From the cell containing the given text, extract its center point as [x, y] coordinate. 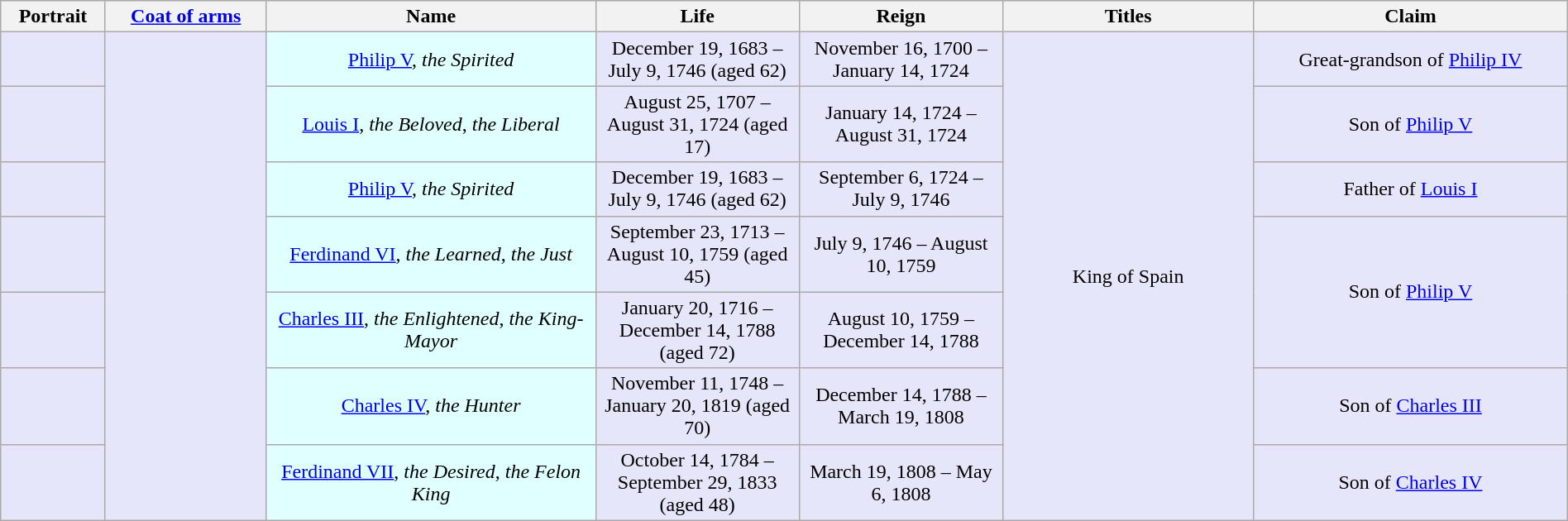
Son of Charles III [1411, 406]
January 14, 1724 – August 31, 1724 [901, 124]
July 9, 1746 – August 10, 1759 [901, 254]
September 23, 1713 – August 10, 1759 (aged 45) [697, 254]
Life [697, 17]
November 16, 1700 – January 14, 1724 [901, 60]
Ferdinand VII, the Desired, the Felon King [431, 482]
Name [431, 17]
Portrait [53, 17]
December 14, 1788 – March 19, 1808 [901, 406]
Claim [1411, 17]
August 25, 1707 – August 31, 1724 (aged 17) [697, 124]
January 20, 1716 – December 14, 1788 (aged 72) [697, 330]
Great-grandson of Philip IV [1411, 60]
October 14, 1784 – September 29, 1833 (aged 48) [697, 482]
September 6, 1724 – July 9, 1746 [901, 189]
Titles [1128, 17]
Father of Louis I [1411, 189]
Charles IV, the Hunter [431, 406]
Coat of arms [185, 17]
Ferdinand VI, the Learned, the Just [431, 254]
March 19, 1808 – May 6, 1808 [901, 482]
Son of Charles IV [1411, 482]
King of Spain [1128, 276]
November 11, 1748 – January 20, 1819 (aged 70) [697, 406]
Reign [901, 17]
Louis I, the Beloved, the Liberal [431, 124]
August 10, 1759 – December 14, 1788 [901, 330]
Charles III, the Enlightened, the King-Mayor [431, 330]
